For the text-containing cell, return its midpoint in (x, y) coordinate format. 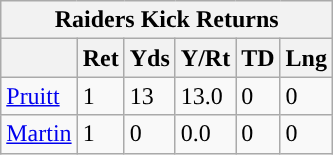
0.0 (205, 134)
Ret (100, 58)
Yds (150, 58)
TD (258, 58)
Martin (39, 134)
13.0 (205, 96)
Pruitt (39, 96)
Y/Rt (205, 58)
Raiders Kick Returns (167, 20)
Lng (306, 58)
13 (150, 96)
